Output the [X, Y] coordinate of the center of the cell containing the given text.  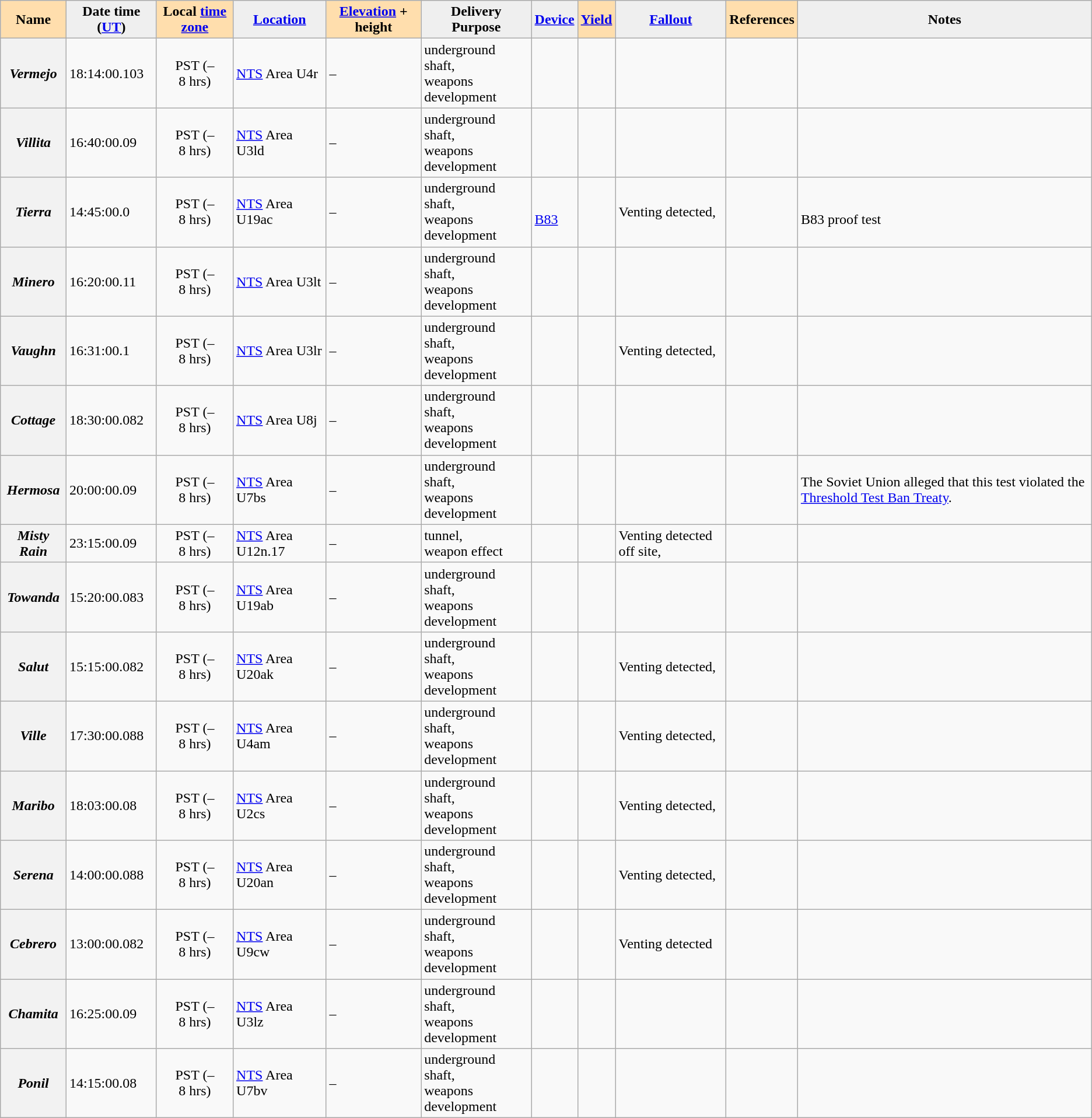
14:45:00.0 [111, 212]
NTS Area U4r [280, 73]
Name [34, 20]
14:15:00.08 [111, 1084]
Yield [596, 20]
Towanda [34, 597]
16:25:00.09 [111, 1014]
NTS Area U12n.17 [280, 544]
Local time zone [195, 20]
NTS Area U20an [280, 875]
NTS Area U20ak [280, 666]
Villita [34, 142]
NTS Area U4am [280, 736]
Venting detected off site, [671, 544]
NTS Area U2cs [280, 806]
Serena [34, 875]
References [762, 20]
16:31:00.1 [111, 351]
23:15:00.09 [111, 544]
Fallout [671, 20]
NTS Area U7bs [280, 490]
14:00:00.088 [111, 875]
B83 [554, 212]
Device [554, 20]
18:14:00.103 [111, 73]
16:20:00.11 [111, 281]
16:40:00.09 [111, 142]
17:30:00.088 [111, 736]
Chamita [34, 1014]
Vermejo [34, 73]
15:20:00.083 [111, 597]
tunnel,weapon effect [476, 544]
Ville [34, 736]
Hermosa [34, 490]
15:15:00.082 [111, 666]
NTS Area U3lz [280, 1014]
NTS Area U3ld [280, 142]
Date time (UT) [111, 20]
NTS Area U7bv [280, 1084]
Ponil [34, 1084]
Misty Rain [34, 544]
Salut [34, 666]
NTS Area U9cw [280, 945]
Minero [34, 281]
Cottage [34, 420]
NTS Area U3lt [280, 281]
NTS Area U3lr [280, 351]
Elevation + height [373, 20]
B83 proof test [944, 212]
18:30:00.082 [111, 420]
Venting detected [671, 945]
The Soviet Union alleged that this test violated the Threshold Test Ban Treaty. [944, 490]
Maribo [34, 806]
Cebrero [34, 945]
Notes [944, 20]
18:03:00.08 [111, 806]
NTS Area U19ac [280, 212]
20:00:00.09 [111, 490]
13:00:00.082 [111, 945]
NTS Area U8j [280, 420]
NTS Area U19ab [280, 597]
Vaughn [34, 351]
Delivery Purpose [476, 20]
Location [280, 20]
Tierra [34, 212]
